For the text-containing cell, return its midpoint in (x, y) coordinate format. 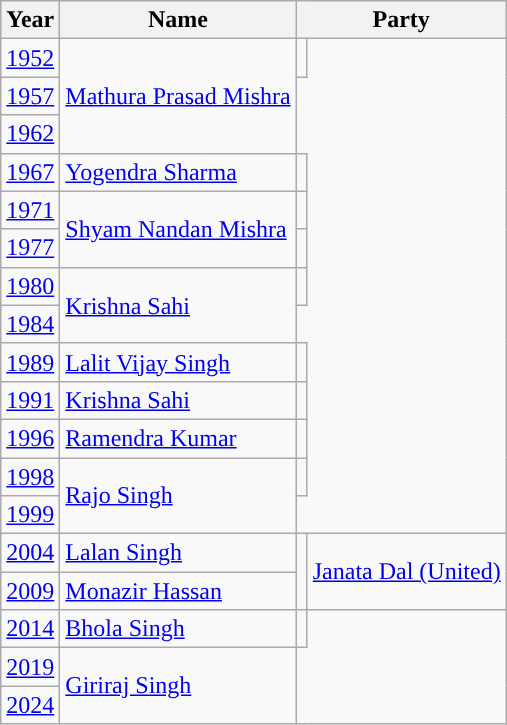
Monazir Hassan (178, 591)
Year (30, 20)
1991 (30, 400)
Mathura Prasad Mishra (178, 96)
Lalit Vijay Singh (178, 362)
1980 (30, 286)
Rajo Singh (178, 496)
Lalan Singh (178, 553)
Ramendra Kumar (178, 438)
2019 (30, 667)
1971 (30, 210)
Shyam Nandan Mishra (178, 229)
Name (178, 20)
1998 (30, 477)
Bhola Singh (178, 629)
1999 (30, 515)
1962 (30, 134)
2024 (30, 705)
1952 (30, 58)
2009 (30, 591)
1957 (30, 96)
Party (401, 20)
1967 (30, 172)
Giriraj Singh (178, 686)
2014 (30, 629)
Janata Dal (United) (406, 572)
1996 (30, 438)
2004 (30, 553)
Yogendra Sharma (178, 172)
1984 (30, 324)
1977 (30, 248)
1989 (30, 362)
